Return (x, y) of the center of cell containing provided text 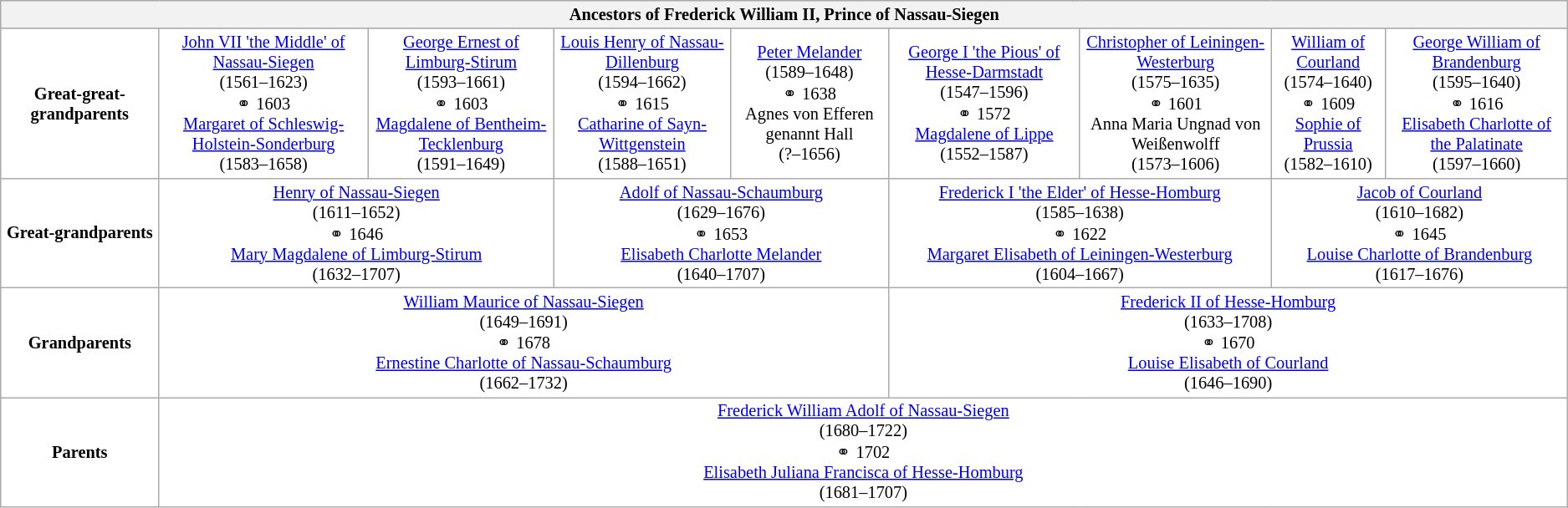
Frederick I 'the Elder' of Hesse-Homburg(1585–1638)⚭ 1622Margaret Elisabeth of Leiningen-Westerburg(1604–1667) (1080, 232)
Peter Melander(1589–1648)⚭ 1638Agnes von Efferen genannt Hall(?–1656) (810, 104)
Ancestors of Frederick William II, Prince of Nassau-Siegen (784, 14)
George Ernest of Limburg-Stirum(1593–1661)⚭ 1603Magdalene of Bentheim-Tecklenburg(1591–1649) (461, 104)
John VII 'the Middle' of Nassau-Siegen(1561–1623)⚭ 1603Margaret of Schleswig-Holstein-Sonderburg(1583–1658) (264, 104)
Jacob of Courland(1610–1682)⚭ 1645Louise Charlotte of Brandenburg(1617–1676) (1420, 232)
Frederick II of Hesse-Homburg(1633–1708)⚭ 1670Louise Elisabeth of Courland(1646–1690) (1228, 343)
Parents (80, 451)
Great-great-grandparents (80, 104)
Henry of Nassau-Siegen(1611–1652)⚭ 1646Mary Magdalene of Limburg-Stirum(1632–1707) (356, 232)
George William of Brandenburg(1595–1640)⚭ 1616Elisabeth Charlotte of the Palatinate(1597–1660) (1477, 104)
William of Courland(1574–1640)⚭ 1609Sophie of Prussia(1582–1610) (1328, 104)
George I 'the Pious' of Hesse-Darmstadt(1547–1596)⚭ 1572Magdalene of Lippe(1552–1587) (983, 104)
Louis Henry of Nassau-Dillenburg(1594–1662)⚭ 1615Catharine of Sayn-Wittgenstein(1588–1651) (642, 104)
Frederick William Adolf of Nassau-Siegen(1680–1722)⚭ 1702Elisabeth Juliana Francisca of Hesse-Homburg(1681–1707) (863, 451)
William Maurice of Nassau-Siegen(1649–1691)⚭ 1678Ernestine Charlotte of Nassau-Schaumburg(1662–1732) (524, 343)
Grandparents (80, 343)
Adolf of Nassau-Schaumburg(1629–1676)⚭ 1653Elisabeth Charlotte Melander(1640–1707) (721, 232)
Christopher of Leiningen-Westerburg(1575–1635)⚭ 1601Anna Maria Ungnad von Weißenwolff(1573–1606) (1176, 104)
Great-grandparents (80, 232)
